Locate the cell with the specified text and output its [x, y] center coordinate. 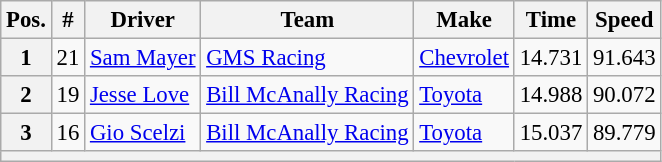
21 [68, 58]
90.072 [624, 95]
16 [68, 133]
15.037 [550, 133]
GMS Racing [308, 58]
14.731 [550, 58]
Team [308, 20]
Driver [143, 20]
Gio Scelzi [143, 133]
Make [464, 20]
19 [68, 95]
Time [550, 20]
1 [26, 58]
Sam Mayer [143, 58]
14.988 [550, 95]
Speed [624, 20]
# [68, 20]
Chevrolet [464, 58]
89.779 [624, 133]
2 [26, 95]
91.643 [624, 58]
Jesse Love [143, 95]
Pos. [26, 20]
3 [26, 133]
